Provide the [X, Y] coordinate of the cell's center where the given text is located.  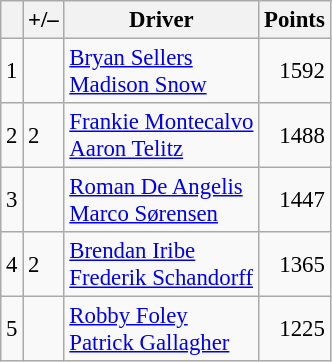
Roman De Angelis Marco Sørensen [162, 200]
+/– [44, 20]
1488 [294, 136]
1365 [294, 264]
Bryan Sellers Madison Snow [162, 72]
1225 [294, 330]
Driver [162, 20]
1447 [294, 200]
Brendan Iribe Frederik Schandorff [162, 264]
1592 [294, 72]
1 [12, 72]
Points [294, 20]
Robby Foley Patrick Gallagher [162, 330]
Frankie Montecalvo Aaron Telitz [162, 136]
5 [12, 330]
4 [12, 264]
3 [12, 200]
